From the cell containing the given text, extract its center point as (X, Y) coordinate. 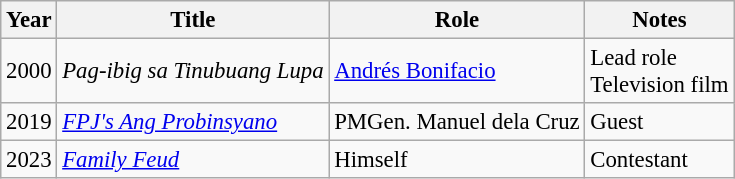
PMGen. Manuel dela Cruz (457, 122)
Guest (660, 122)
2019 (29, 122)
Pag-ibig sa Tinubuang Lupa (193, 72)
2023 (29, 160)
Himself (457, 160)
Andrés Bonifacio (457, 72)
Year (29, 20)
Lead roleTelevision film (660, 72)
Contestant (660, 160)
Notes (660, 20)
Role (457, 20)
Family Feud (193, 160)
FPJ's Ang Probinsyano (193, 122)
2000 (29, 72)
Title (193, 20)
